Identify which cell holds the provided text, then report its [X, Y] central coordinate. 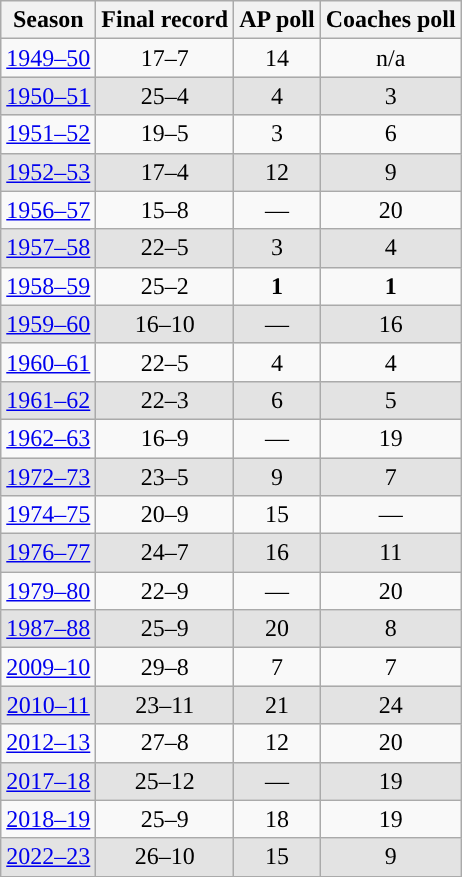
23–11 [165, 705]
2017–18 [48, 781]
1962–63 [48, 438]
8 [390, 629]
1974–75 [48, 515]
2012–13 [48, 743]
1961–62 [48, 400]
2018–19 [48, 819]
25–2 [165, 286]
15–8 [165, 210]
25–4 [165, 96]
1959–60 [48, 324]
26–10 [165, 857]
1952–53 [48, 172]
18 [277, 819]
1949–50 [48, 58]
14 [277, 58]
1979–80 [48, 591]
1958–59 [48, 286]
17–4 [165, 172]
2022–23 [48, 857]
2009–10 [48, 667]
1976–77 [48, 553]
1960–61 [48, 362]
16–10 [165, 324]
23–5 [165, 477]
Final record [165, 20]
Coaches poll [390, 20]
1972–73 [48, 477]
25–12 [165, 781]
5 [390, 400]
1950–51 [48, 96]
22–3 [165, 400]
27–8 [165, 743]
2010–11 [48, 705]
11 [390, 553]
29–8 [165, 667]
24 [390, 705]
22–9 [165, 591]
1987–88 [48, 629]
n/a [390, 58]
AP poll [277, 20]
21 [277, 705]
20–9 [165, 515]
1951–52 [48, 134]
1956–57 [48, 210]
19–5 [165, 134]
24–7 [165, 553]
1957–58 [48, 248]
16–9 [165, 438]
Season [48, 20]
17–7 [165, 58]
